From the cell containing the given text, extract its center point as (X, Y) coordinate. 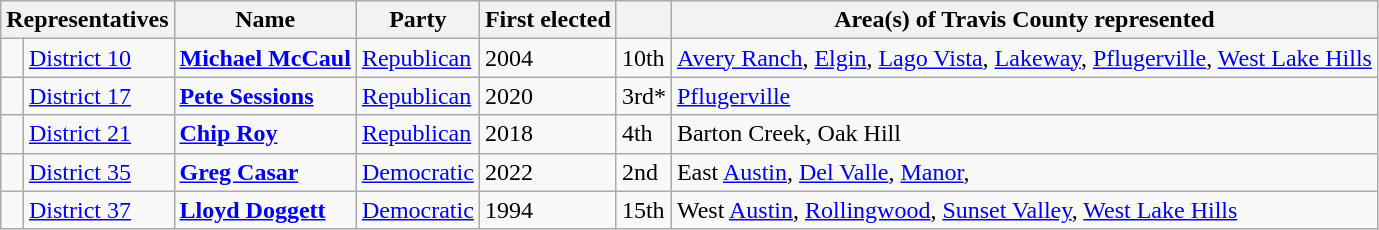
District 21 (98, 134)
2nd (644, 172)
East Austin, Del Valle, Manor, (1024, 172)
4th (644, 134)
District 17 (98, 96)
2020 (548, 96)
Pete Sessions (265, 96)
District 35 (98, 172)
Michael McCaul (265, 58)
District 37 (98, 210)
Barton Creek, Oak Hill (1024, 134)
2018 (548, 134)
First elected (548, 20)
Party (418, 20)
Greg Casar (265, 172)
Representatives (88, 20)
3rd* (644, 96)
2022 (548, 172)
10th (644, 58)
Area(s) of Travis County represented (1024, 20)
15th (644, 210)
Name (265, 20)
Lloyd Doggett (265, 210)
1994 (548, 210)
District 10 (98, 58)
West Austin, Rollingwood, Sunset Valley, West Lake Hills (1024, 210)
Pflugerville (1024, 96)
Chip Roy (265, 134)
Avery Ranch, Elgin, Lago Vista, Lakeway, Pflugerville, West Lake Hills (1024, 58)
2004 (548, 58)
